Capture the cell that displays the provided text and extract its [X, Y] central coordinate. 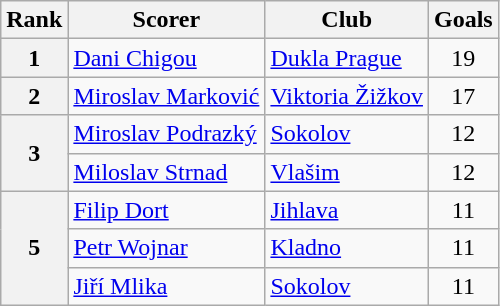
5 [34, 248]
19 [463, 58]
Filip Dort [166, 210]
3 [34, 153]
Petr Wojnar [166, 248]
Miloslav Strnad [166, 172]
Jiří Mlika [166, 286]
Kladno [347, 248]
Club [347, 20]
Dukla Prague [347, 58]
Viktoria Žižkov [347, 96]
Jihlava [347, 210]
Rank [34, 20]
Miroslav Podrazký [166, 134]
Scorer [166, 20]
Miroslav Marković [166, 96]
Goals [463, 20]
Vlašim [347, 172]
1 [34, 58]
Dani Chigou [166, 58]
17 [463, 96]
2 [34, 96]
